Scan for the cell matching the given text and deliver its (x, y) coordinate at center. 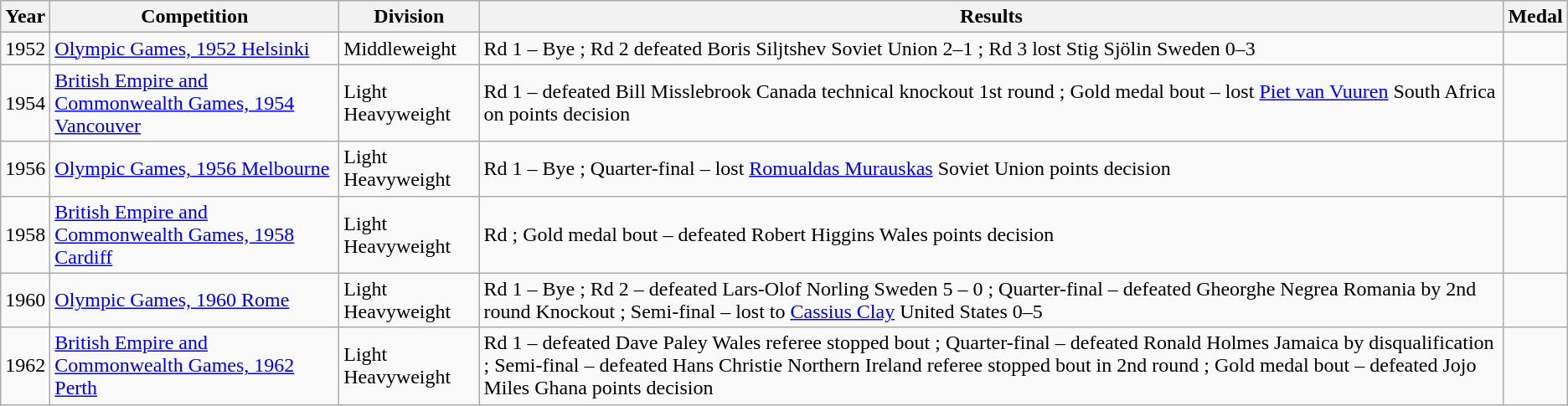
Olympic Games, 1956 Melbourne (194, 169)
Rd 1 – Bye ; Rd 2 defeated Boris Siljtshev Soviet Union 2–1 ; Rd 3 lost Stig Sjölin Sweden 0–3 (992, 49)
Rd ; Gold medal bout – defeated Robert Higgins Wales points decision (992, 234)
British Empire and Commonwealth Games, 1962 Perth (194, 366)
Rd 1 – Bye ; Quarter-final – lost Romualdas Murauskas Soviet Union points decision (992, 169)
British Empire and Commonwealth Games, 1954 Vancouver (194, 103)
British Empire and Commonwealth Games, 1958 Cardiff (194, 234)
Results (992, 17)
1960 (25, 300)
Olympic Games, 1960 Rome (194, 300)
Middleweight (409, 49)
Rd 1 – defeated Bill Misslebrook Canada technical knockout 1st round ; Gold medal bout – lost Piet van Vuuren South Africa on points decision (992, 103)
1952 (25, 49)
Competition (194, 17)
1954 (25, 103)
Olympic Games, 1952 Helsinki (194, 49)
1958 (25, 234)
1962 (25, 366)
Division (409, 17)
Year (25, 17)
1956 (25, 169)
Medal (1535, 17)
